Determine the [x, y] coordinate at the center of the cell enclosing the given text.  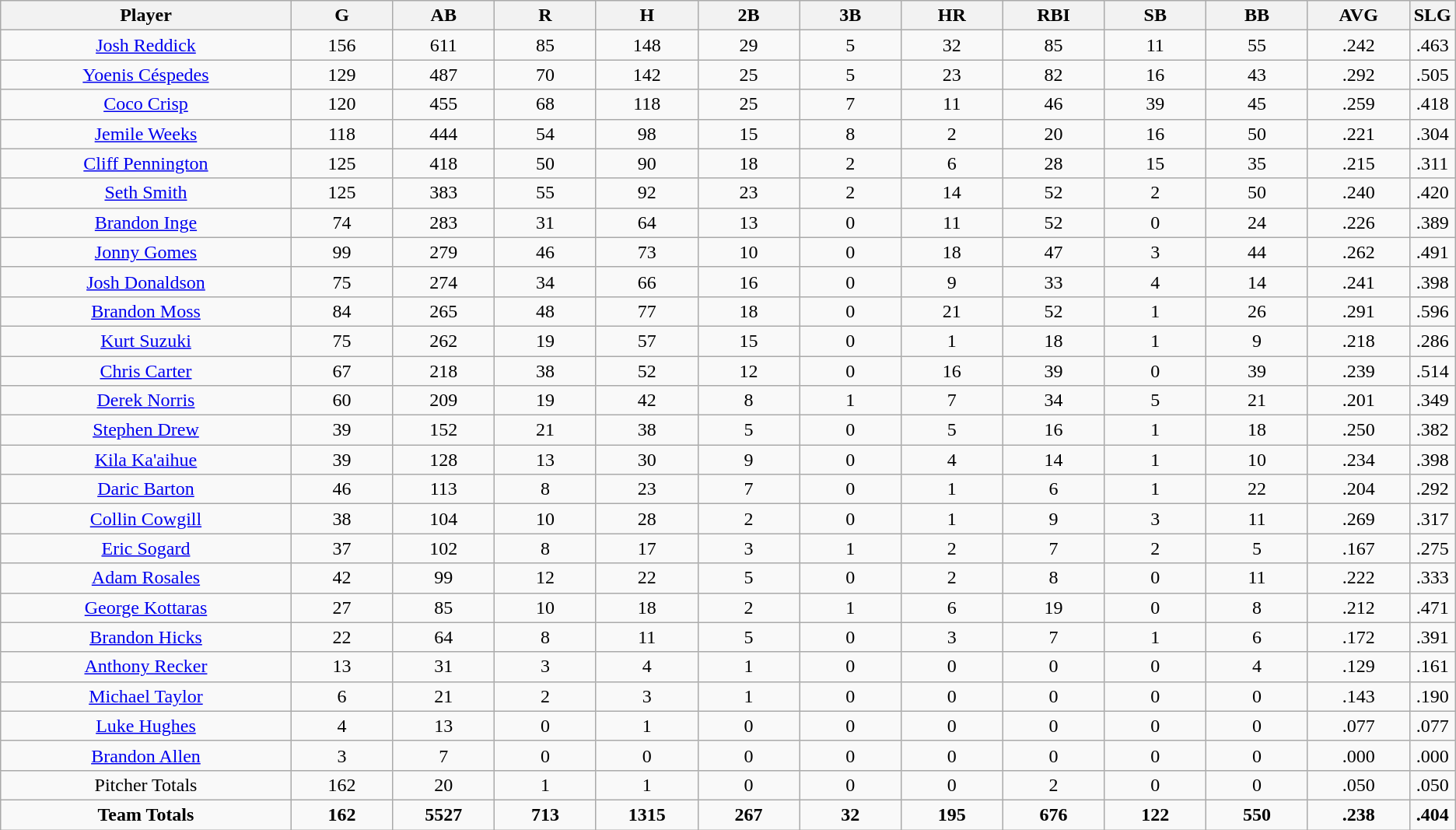
37 [342, 548]
1315 [647, 814]
Brandon Allen [146, 755]
.349 [1433, 401]
.167 [1358, 548]
.161 [1433, 667]
487 [443, 75]
Josh Reddick [146, 45]
156 [342, 45]
Chris Carter [146, 371]
.143 [1358, 696]
.389 [1433, 222]
48 [546, 311]
35 [1257, 163]
29 [748, 45]
262 [443, 341]
113 [443, 489]
Anthony Recker [146, 667]
H [647, 16]
128 [443, 460]
Brandon Moss [146, 311]
2B [748, 16]
Cliff Pennington [146, 163]
Michael Taylor [146, 696]
17 [647, 548]
Team Totals [146, 814]
.218 [1358, 341]
.234 [1358, 460]
Seth Smith [146, 193]
.215 [1358, 163]
Collin Cowgill [146, 519]
218 [443, 371]
82 [1053, 75]
.259 [1358, 104]
.201 [1358, 401]
148 [647, 45]
.505 [1433, 75]
67 [342, 371]
84 [342, 311]
3B [851, 16]
.221 [1358, 134]
.333 [1433, 578]
33 [1053, 282]
AB [443, 16]
45 [1257, 104]
.242 [1358, 45]
70 [546, 75]
73 [647, 252]
G [342, 16]
54 [546, 134]
Eric Sogard [146, 548]
HR [952, 16]
.471 [1433, 608]
129 [342, 75]
.241 [1358, 282]
676 [1053, 814]
.311 [1433, 163]
267 [748, 814]
209 [443, 401]
.238 [1358, 814]
.404 [1433, 814]
.172 [1358, 637]
Pitcher Totals [146, 785]
.239 [1358, 371]
.463 [1433, 45]
57 [647, 341]
44 [1257, 252]
60 [342, 401]
.129 [1358, 667]
Coco Crisp [146, 104]
Derek Norris [146, 401]
383 [443, 193]
.269 [1358, 519]
Kurt Suzuki [146, 341]
68 [546, 104]
30 [647, 460]
.240 [1358, 193]
274 [443, 282]
.304 [1433, 134]
195 [952, 814]
92 [647, 193]
.262 [1358, 252]
BB [1257, 16]
43 [1257, 75]
713 [546, 814]
.250 [1358, 430]
102 [443, 548]
90 [647, 163]
Brandon Inge [146, 222]
.491 [1433, 252]
47 [1053, 252]
24 [1257, 222]
455 [443, 104]
Stephen Drew [146, 430]
Jonny Gomes [146, 252]
Yoenis Céspedes [146, 75]
265 [443, 311]
.317 [1433, 519]
.286 [1433, 341]
152 [443, 430]
.222 [1358, 578]
74 [342, 222]
.596 [1433, 311]
66 [647, 282]
AVG [1358, 16]
Player [146, 16]
77 [647, 311]
.382 [1433, 430]
.190 [1433, 696]
279 [443, 252]
5527 [443, 814]
550 [1257, 814]
George Kottaras [146, 608]
.275 [1433, 548]
.291 [1358, 311]
.204 [1358, 489]
98 [647, 134]
R [546, 16]
.391 [1433, 637]
.418 [1433, 104]
Brandon Hicks [146, 637]
.514 [1433, 371]
444 [443, 134]
104 [443, 519]
Adam Rosales [146, 578]
.226 [1358, 222]
Josh Donaldson [146, 282]
Luke Hughes [146, 726]
26 [1257, 311]
Jemile Weeks [146, 134]
Daric Barton [146, 489]
283 [443, 222]
SLG [1433, 16]
RBI [1053, 16]
142 [647, 75]
418 [443, 163]
120 [342, 104]
Kila Ka'aihue [146, 460]
611 [443, 45]
27 [342, 608]
SB [1156, 16]
.420 [1433, 193]
.212 [1358, 608]
122 [1156, 814]
